Find where the given text appears and provide that cell's center as [x, y] coordinate. 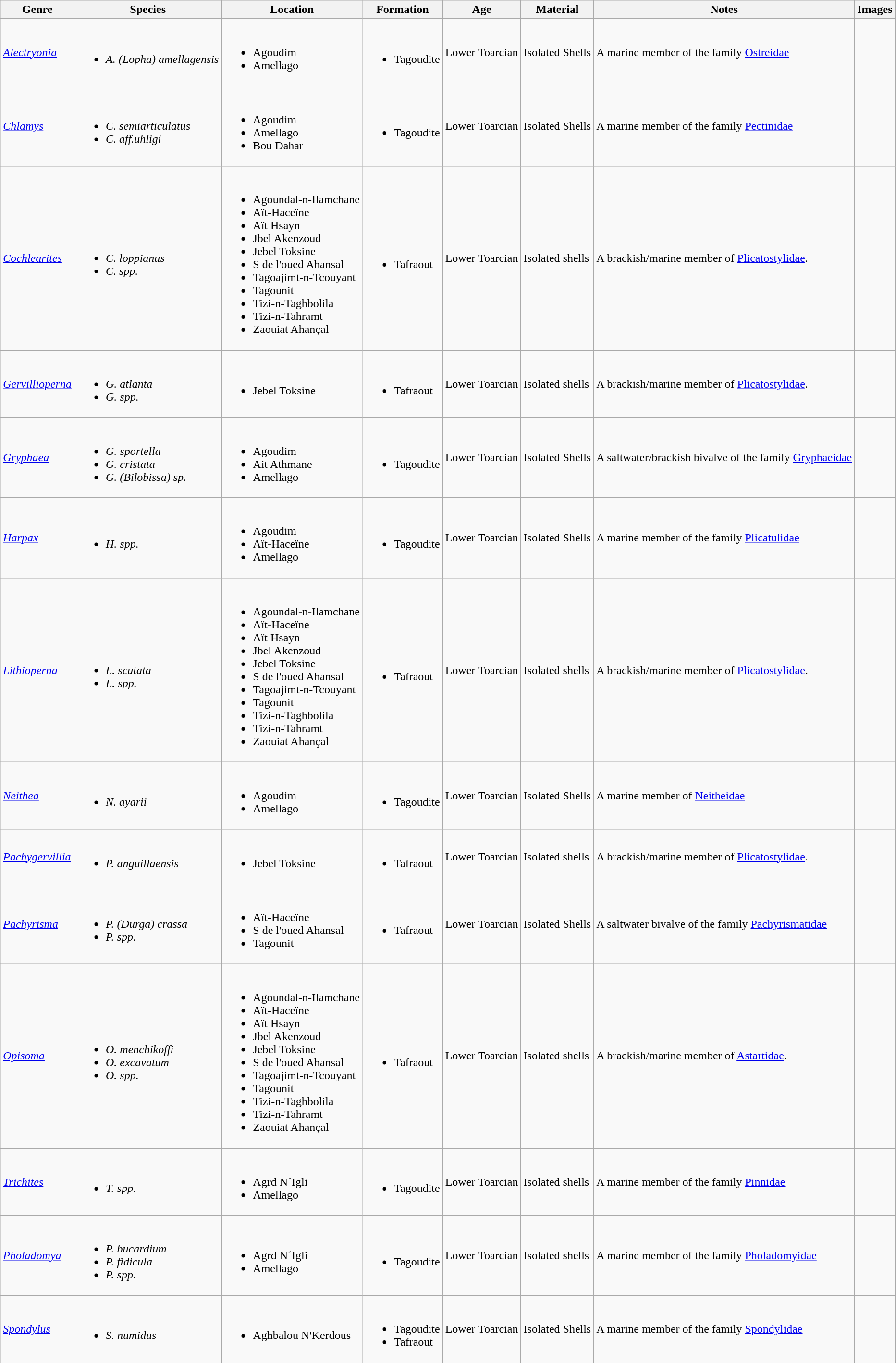
TagouditeTafraout [403, 1329]
Images [875, 10]
A brackish/marine member of Astartidae. [724, 1056]
N. ayarii [147, 796]
A marine member of Neitheidae [724, 796]
Location [292, 10]
Pholadomya [37, 1256]
A saltwater/brackish bivalve of the family Gryphaeidae [724, 457]
Lithioperna [37, 670]
Age [481, 10]
A marine member of the family Plicatulidae [724, 538]
AgoudimAït-HaceïneAmellago [292, 538]
Chlamys [37, 126]
AgoudimAmellagoBou Dahar [292, 126]
A marine member of the family Pectinidae [724, 126]
O. menchikoffiO. excavatumO. spp. [147, 1056]
C. loppianusC. spp. [147, 258]
P. anguillaensis [147, 856]
Spondylus [37, 1329]
Material [557, 10]
Opisoma [37, 1056]
Aït-HaceïneS de l'oued AhansalTagounit [292, 923]
G. sportellaG. cristataG. (Bilobissa) sp. [147, 457]
S. numidus [147, 1329]
Genre [37, 10]
Cochlearites [37, 258]
Notes [724, 10]
Neithea [37, 796]
H. spp. [147, 538]
Species [147, 10]
P. bucardiumP. fidiculaP. spp. [147, 1256]
P. (Durga) crassaP. spp. [147, 923]
Pachyrisma [37, 923]
AgoudimAit AthmaneAmellago [292, 457]
Gervillioperna [37, 384]
A marine member of the family Spondylidae [724, 1329]
A marine member of the family Pinnidae [724, 1182]
Pachygervillia [37, 856]
A. (Lopha) amellagensis [147, 52]
Harpax [37, 538]
Formation [403, 10]
A marine member of the family Pholadomyidae [724, 1256]
T. spp. [147, 1182]
G. atlantaG. spp. [147, 384]
A marine member of the family Ostreidae [724, 52]
L. scutataL. spp. [147, 670]
Aghbalou N'Kerdous [292, 1329]
Trichites [37, 1182]
A saltwater bivalve of the family Pachyrismatidae [724, 923]
Alectryonia [37, 52]
C. semiarticulatusC. aff.uhligi [147, 126]
Gryphaea [37, 457]
